Locate the cell with the specified text and output its (X, Y) center coordinate. 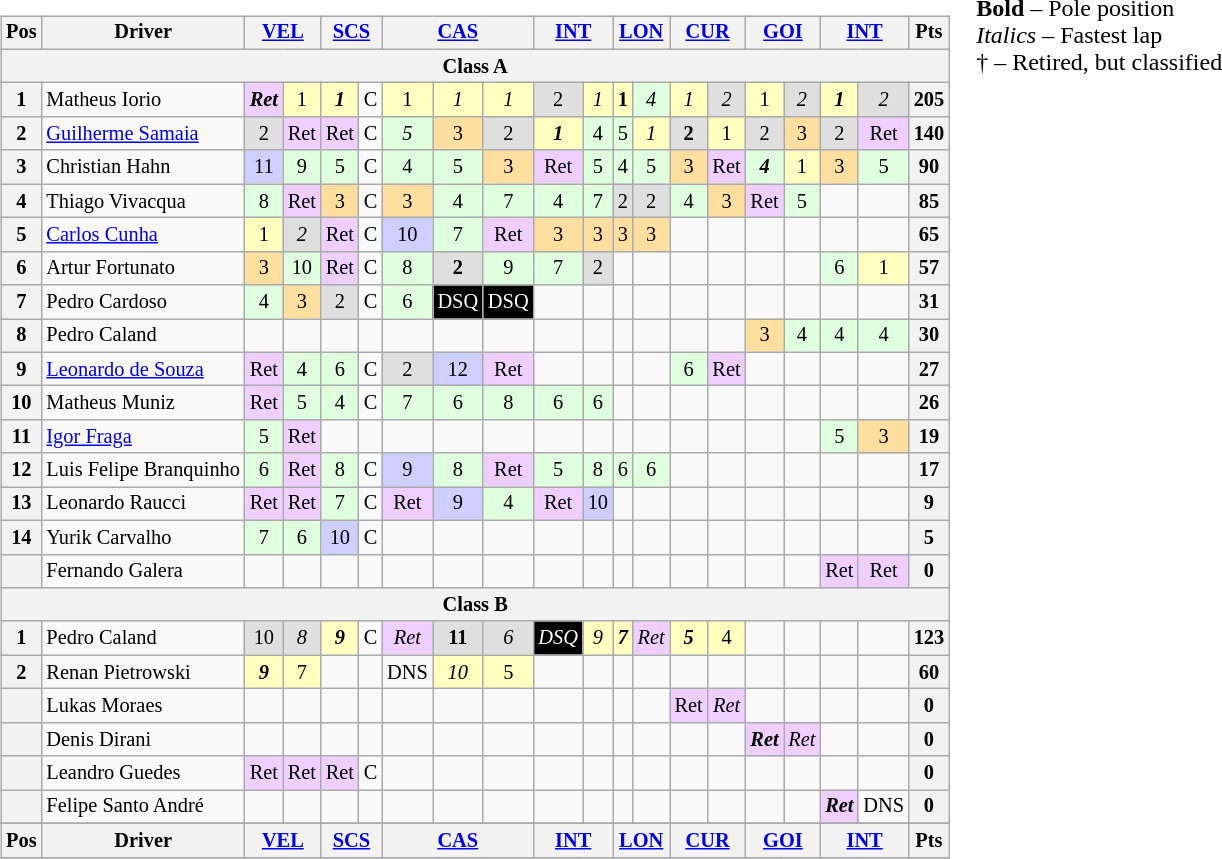
57 (929, 268)
Matheus Muniz (142, 403)
Luis Felipe Branquinho (142, 470)
Lukas Moraes (142, 706)
60 (929, 672)
Pedro Cardoso (142, 302)
Class A (475, 66)
Guilherme Samaia (142, 134)
90 (929, 167)
205 (929, 100)
17 (929, 470)
26 (929, 403)
Class B (475, 605)
31 (929, 302)
Renan Pietrowski (142, 672)
Leonardo de Souza (142, 369)
Leonardo Raucci (142, 504)
Thiago Vivacqua (142, 201)
Matheus Iorio (142, 100)
Felipe Santo André (142, 807)
27 (929, 369)
140 (929, 134)
65 (929, 235)
14 (21, 537)
Artur Fortunato (142, 268)
Yurik Carvalho (142, 537)
85 (929, 201)
Fernando Galera (142, 571)
19 (929, 437)
123 (929, 638)
Carlos Cunha (142, 235)
Igor Fraga (142, 437)
13 (21, 504)
Denis Dirani (142, 739)
Leandro Guedes (142, 773)
30 (929, 336)
Christian Hahn (142, 167)
